Identify which cell holds the provided text, then report its (x, y) central coordinate. 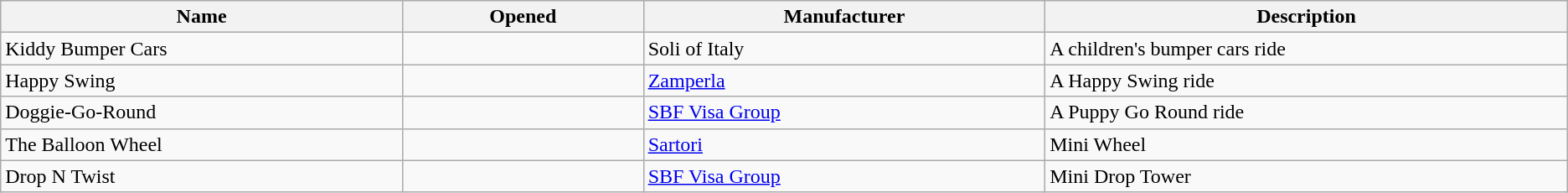
Mini Wheel (1307, 144)
Doggie-Go-Round (202, 112)
Opened (523, 17)
Mini Drop Tower (1307, 176)
Soli of Italy (844, 49)
Description (1307, 17)
Kiddy Bumper Cars (202, 49)
Name (202, 17)
Drop N Twist (202, 176)
A children's bumper cars ride (1307, 49)
Manufacturer (844, 17)
The Balloon Wheel (202, 144)
A Puppy Go Round ride (1307, 112)
Sartori (844, 144)
A Happy Swing ride (1307, 81)
Happy Swing (202, 81)
Zamperla (844, 81)
